Output the (x, y) coordinate of the center of the cell containing the given text.  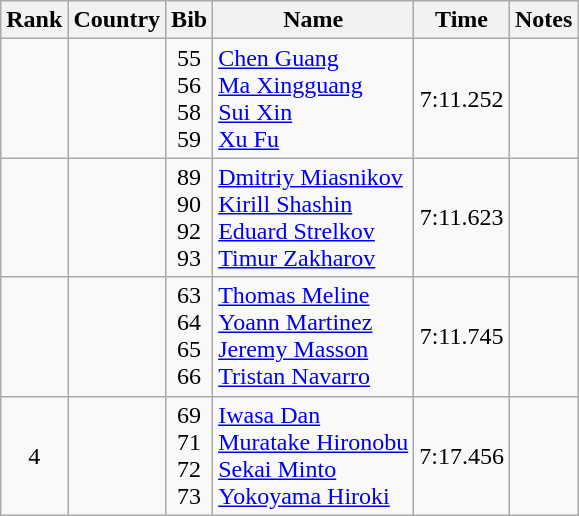
Thomas MelineYoann MartinezJeremy MassonTristan Navarro (314, 336)
55565859 (190, 98)
69717273 (190, 456)
63646566 (190, 336)
89909293 (190, 218)
7:11.252 (462, 98)
7:17.456 (462, 456)
Notes (543, 20)
Name (314, 20)
Dmitriy MiasnikovKirill ShashinEduard StrelkovTimur Zakharov (314, 218)
Country (117, 20)
7:11.745 (462, 336)
Rank (34, 20)
Time (462, 20)
Iwasa DanMuratake HironobuSekai MintoYokoyama Hiroki (314, 456)
7:11.623 (462, 218)
4 (34, 456)
Chen GuangMa XingguangSui XinXu Fu (314, 98)
Bib (190, 20)
